Extract the (x, y) coordinate from the center of the cell holding the provided text.  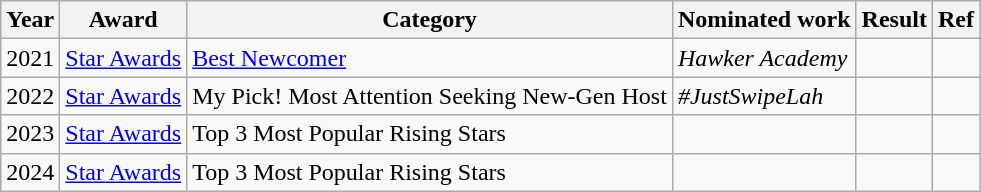
Best Newcomer (430, 58)
2023 (30, 134)
Result (894, 20)
#JustSwipeLah (764, 96)
Year (30, 20)
Hawker Academy (764, 58)
2022 (30, 96)
Category (430, 20)
Ref (956, 20)
My Pick! Most Attention Seeking New-Gen Host (430, 96)
Award (124, 20)
2024 (30, 172)
2021 (30, 58)
Nominated work (764, 20)
